Extract the [x, y] coordinate from the center of the cell holding the provided text.  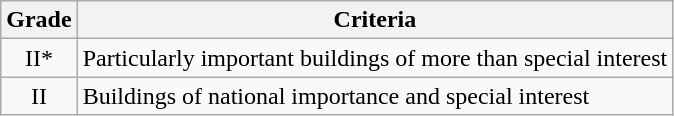
Buildings of national importance and special interest [375, 96]
II [39, 96]
Particularly important buildings of more than special interest [375, 58]
II* [39, 58]
Criteria [375, 20]
Grade [39, 20]
